Capture the cell that displays the provided text and extract its [X, Y] central coordinate. 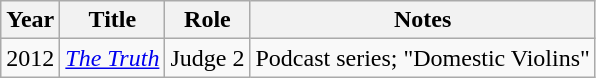
Judge 2 [208, 58]
Role [208, 20]
The Truth [112, 58]
Notes [422, 20]
Year [30, 20]
Podcast series; "Domestic Violins" [422, 58]
2012 [30, 58]
Title [112, 20]
